Detect which cell encompasses the target text, then output its (x, y) center coordinate. 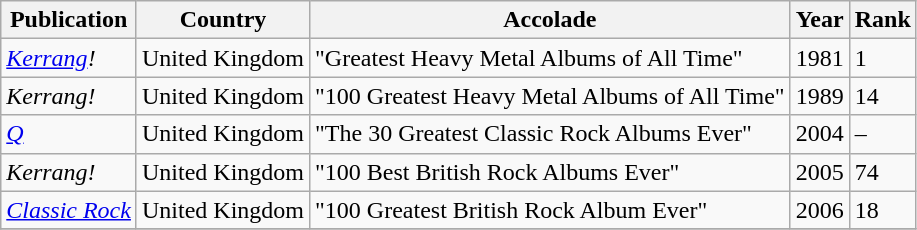
2004 (820, 134)
Country (222, 20)
2005 (820, 172)
Year (820, 20)
Rank (882, 20)
14 (882, 96)
Q (69, 134)
"100 Greatest Heavy Metal Albums of All Time" (550, 96)
"100 Best British Rock Albums Ever" (550, 172)
Publication (69, 20)
18 (882, 210)
"Greatest Heavy Metal Albums of All Time" (550, 58)
74 (882, 172)
"100 Greatest British Rock Album Ever" (550, 210)
"The 30 Greatest Classic Rock Albums Ever" (550, 134)
1981 (820, 58)
2006 (820, 210)
Accolade (550, 20)
1 (882, 58)
Classic Rock (69, 210)
1989 (820, 96)
– (882, 134)
